Provide the (X, Y) coordinate of the cell's center where the given text is located.  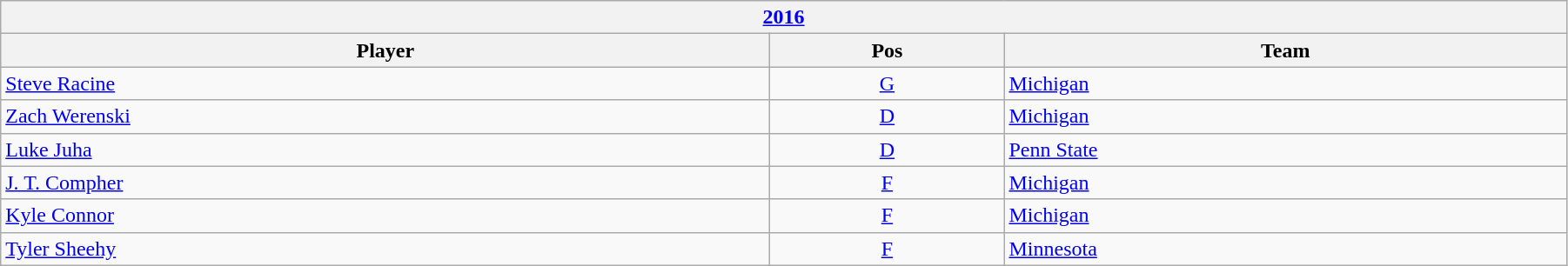
Luke Juha (385, 150)
Minnesota (1285, 249)
2016 (784, 17)
J. T. Compher (385, 183)
Steve Racine (385, 83)
Player (385, 50)
Penn State (1285, 150)
G (888, 83)
Zach Werenski (385, 116)
Team (1285, 50)
Kyle Connor (385, 216)
Pos (888, 50)
Tyler Sheehy (385, 249)
